From the cell containing the given text, extract its center point as (X, Y) coordinate. 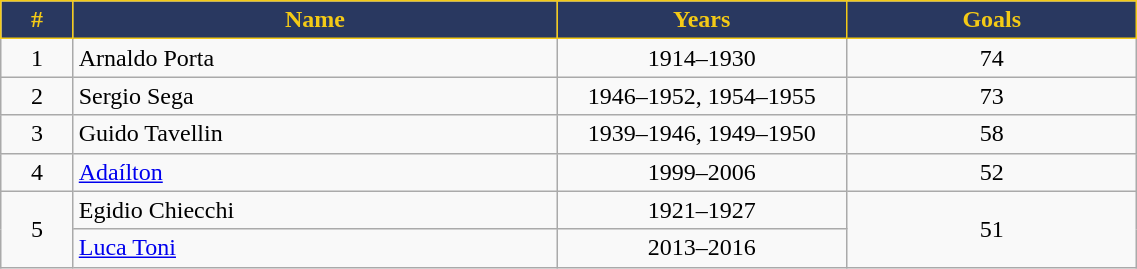
1921–1927 (702, 210)
1946–1952, 1954–1955 (702, 96)
1999–2006 (702, 172)
5 (37, 229)
2013–2016 (702, 248)
Adaílton (314, 172)
1 (37, 58)
3 (37, 134)
Luca Toni (314, 248)
Years (702, 20)
# (37, 20)
1914–1930 (702, 58)
58 (992, 134)
Sergio Sega (314, 96)
73 (992, 96)
52 (992, 172)
Name (314, 20)
Arnaldo Porta (314, 58)
Guido Tavellin (314, 134)
1939–1946, 1949–1950 (702, 134)
Goals (992, 20)
51 (992, 229)
Egidio Chiecchi (314, 210)
2 (37, 96)
4 (37, 172)
74 (992, 58)
